Capture the cell that displays the provided text and extract its [x, y] central coordinate. 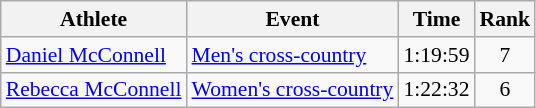
6 [506, 90]
Event [293, 19]
7 [506, 55]
Women's cross-country [293, 90]
Rebecca McConnell [94, 90]
1:19:59 [436, 55]
Athlete [94, 19]
Men's cross-country [293, 55]
1:22:32 [436, 90]
Daniel McConnell [94, 55]
Rank [506, 19]
Time [436, 19]
